Search for the cell housing the specified text and yield its (x, y) center coordinate. 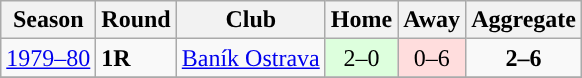
2–6 (524, 58)
2–0 (361, 58)
Baník Ostrava (250, 58)
Club (250, 20)
Season (48, 20)
Home (361, 20)
Away (432, 20)
1979–80 (48, 58)
1R (136, 58)
0–6 (432, 58)
Aggregate (524, 20)
Round (136, 20)
